Capture the cell that displays the provided text and extract its [X, Y] central coordinate. 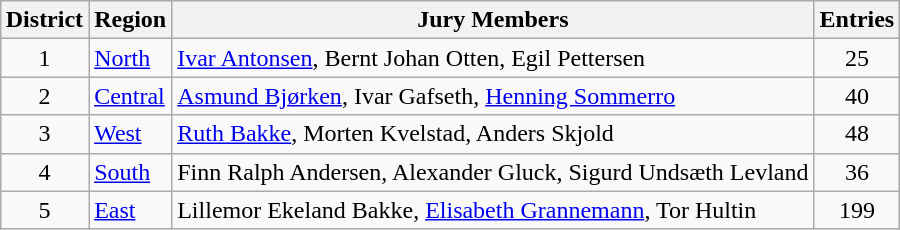
East [130, 210]
40 [857, 96]
District [44, 20]
4 [44, 172]
West [130, 134]
North [130, 58]
199 [857, 210]
25 [857, 58]
2 [44, 96]
1 [44, 58]
48 [857, 134]
Asmund Bjørken, Ivar Gafseth, Henning Sommerro [493, 96]
Ruth Bakke, Morten Kvelstad, Anders Skjold [493, 134]
Ivar Antonsen, Bernt Johan Otten, Egil Pettersen [493, 58]
Jury Members [493, 20]
5 [44, 210]
Central [130, 96]
Region [130, 20]
Entries [857, 20]
36 [857, 172]
Finn Ralph Andersen, Alexander Gluck, Sigurd Undsæth Levland [493, 172]
South [130, 172]
Lillemor Ekeland Bakke, Elisabeth Grannemann, Tor Hultin [493, 210]
3 [44, 134]
